Detect which cell encompasses the target text, then output its [x, y] center coordinate. 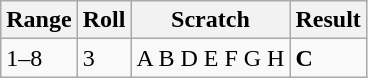
Result [328, 20]
3 [104, 58]
C [328, 58]
Roll [104, 20]
Range [39, 20]
Scratch [210, 20]
1–8 [39, 58]
A B D E F G H [210, 58]
